Detect which cell encompasses the target text, then output its [X, Y] center coordinate. 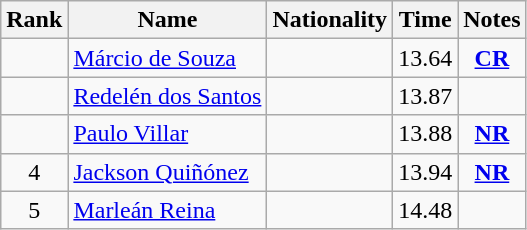
Name [168, 20]
Rank [34, 20]
14.48 [426, 210]
Notes [492, 20]
Marleán Reina [168, 210]
Redelén dos Santos [168, 96]
Paulo Villar [168, 134]
13.88 [426, 134]
13.94 [426, 172]
Jackson Quiñónez [168, 172]
13.87 [426, 96]
Márcio de Souza [168, 58]
Time [426, 20]
Nationality [330, 20]
13.64 [426, 58]
4 [34, 172]
5 [34, 210]
CR [492, 58]
